From the cell containing the given text, extract its center point as [x, y] coordinate. 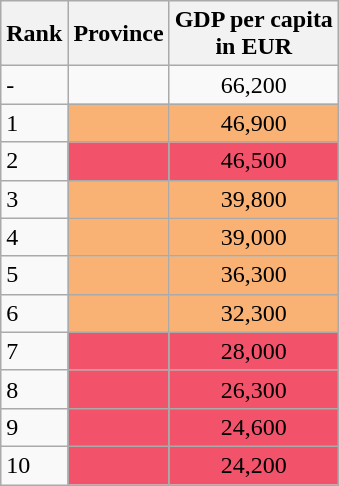
7 [34, 351]
32,300 [254, 313]
26,300 [254, 389]
5 [34, 275]
Province [118, 34]
39,000 [254, 237]
10 [34, 465]
GDP per capita in EUR [254, 34]
3 [34, 199]
28,000 [254, 351]
Rank [34, 34]
1 [34, 123]
9 [34, 427]
8 [34, 389]
36,300 [254, 275]
- [34, 85]
4 [34, 237]
24,200 [254, 465]
46,900 [254, 123]
24,600 [254, 427]
39,800 [254, 199]
46,500 [254, 161]
2 [34, 161]
6 [34, 313]
66,200 [254, 85]
